Return the (X, Y) coordinate for the center point of the cell that contains the specified text.  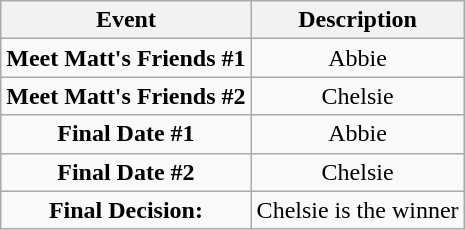
Meet Matt's Friends #1 (126, 58)
Chelsie is the winner (358, 210)
Description (358, 20)
Event (126, 20)
Meet Matt's Friends #2 (126, 96)
Final Date #1 (126, 134)
Final Date #2 (126, 172)
Final Decision: (126, 210)
